From the cell containing the given text, extract its center point as (X, Y) coordinate. 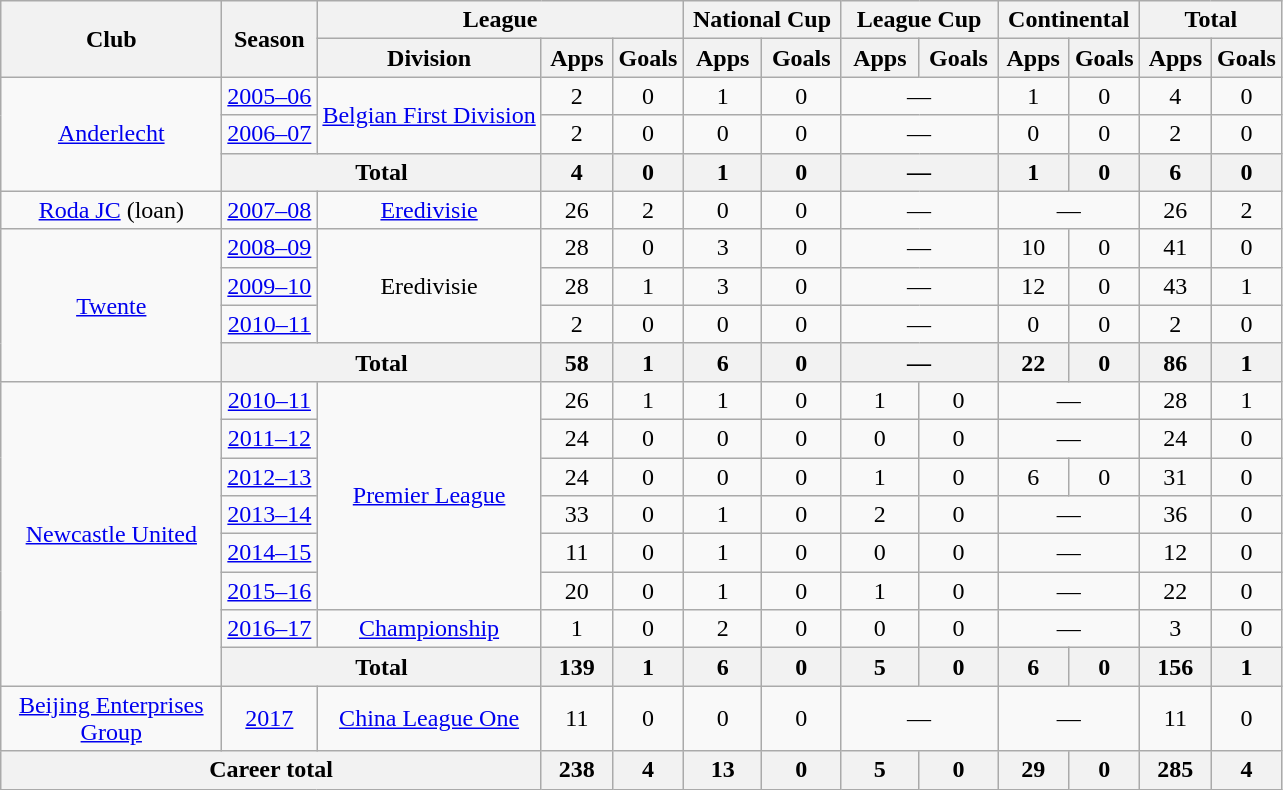
Premier League (429, 495)
86 (1176, 362)
Division (429, 58)
2014–15 (270, 553)
29 (1034, 770)
Twente (112, 305)
2007–08 (270, 210)
156 (1176, 667)
41 (1176, 248)
20 (576, 591)
2008–09 (270, 248)
Roda JC (loan) (112, 210)
33 (576, 515)
2005–06 (270, 96)
Career total (272, 770)
10 (1034, 248)
139 (576, 667)
31 (1176, 477)
China League One (429, 718)
2006–07 (270, 134)
13 (722, 770)
2009–10 (270, 286)
43 (1176, 286)
2013–14 (270, 515)
Anderlecht (112, 134)
League Cup (920, 20)
2017 (270, 718)
2011–12 (270, 438)
Season (270, 39)
League (500, 20)
Continental (1069, 20)
National Cup (762, 20)
Championship (429, 629)
58 (576, 362)
Belgian First Division (429, 115)
Club (112, 39)
2012–13 (270, 477)
Beijing Enterprises Group (112, 718)
285 (1176, 770)
2015–16 (270, 591)
Newcastle United (112, 533)
238 (576, 770)
36 (1176, 515)
2016–17 (270, 629)
